Extract the [x, y] coordinate from the center of the cell holding the provided text.  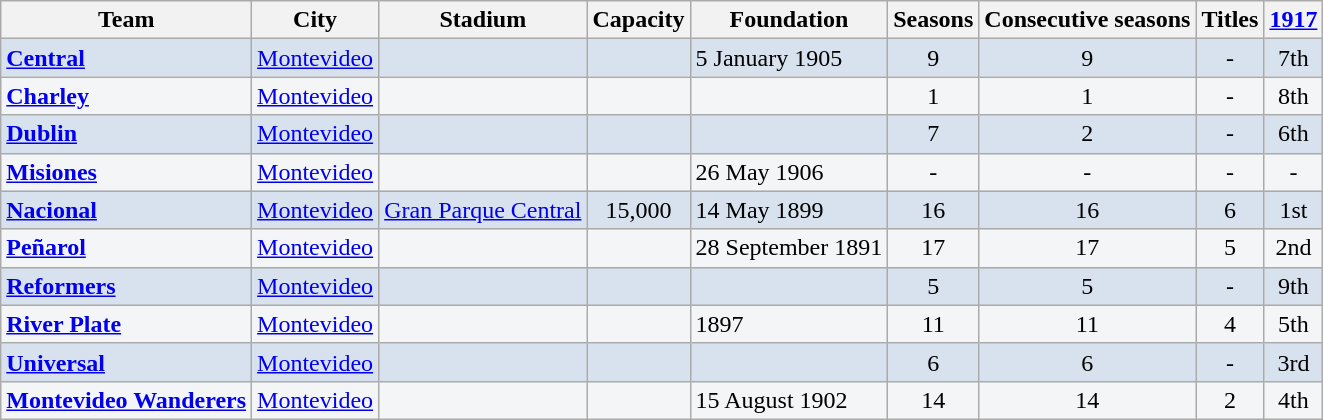
7 [934, 134]
Titles [1230, 20]
5th [1294, 324]
1917 [1294, 20]
15,000 [638, 210]
4th [1294, 400]
River Plate [126, 324]
3rd [1294, 362]
Seasons [934, 20]
7th [1294, 58]
15 August 1902 [789, 400]
Reformers [126, 286]
Foundation [789, 20]
9th [1294, 286]
Universal [126, 362]
14 May 1899 [789, 210]
Charley [126, 96]
Nacional [126, 210]
Consecutive seasons [1088, 20]
6th [1294, 134]
Gran Parque Central [483, 210]
Capacity [638, 20]
1897 [789, 324]
5 January 1905 [789, 58]
Dublin [126, 134]
Misiones [126, 172]
Montevideo Wanderers [126, 400]
8th [1294, 96]
Peñarol [126, 248]
Team [126, 20]
4 [1230, 324]
Stadium [483, 20]
26 May 1906 [789, 172]
Central [126, 58]
2nd [1294, 248]
1st [1294, 210]
28 September 1891 [789, 248]
City [316, 20]
